Scan for the cell matching the given text and deliver its [X, Y] coordinate at center. 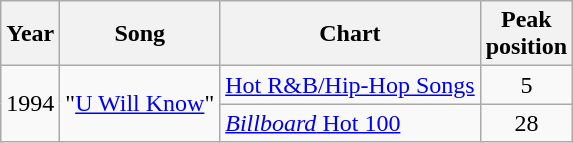
5 [526, 85]
Song [140, 34]
Chart [350, 34]
Hot R&B/Hip-Hop Songs [350, 85]
Year [30, 34]
"U Will Know" [140, 104]
1994 [30, 104]
Billboard Hot 100 [350, 123]
28 [526, 123]
Peakposition [526, 34]
